Identify which cell holds the provided text, then report its (X, Y) central coordinate. 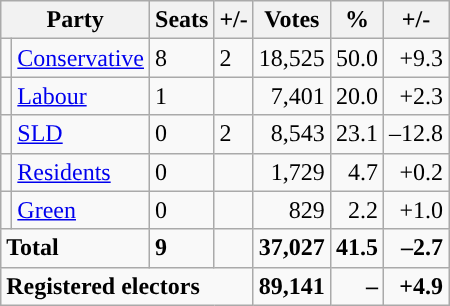
8 (182, 58)
+0.2 (416, 172)
–12.8 (416, 134)
+2.3 (416, 96)
7,401 (292, 96)
1 (182, 96)
Labour (81, 96)
–2.7 (416, 248)
1,729 (292, 172)
20.0 (356, 96)
Party (76, 20)
829 (292, 210)
37,027 (292, 248)
Residents (81, 172)
50.0 (356, 58)
23.1 (356, 134)
Total (76, 248)
41.5 (356, 248)
+1.0 (416, 210)
Conservative (81, 58)
9 (182, 248)
18,525 (292, 58)
8,543 (292, 134)
+9.3 (416, 58)
+4.9 (416, 286)
% (356, 20)
Green (81, 210)
4.7 (356, 172)
89,141 (292, 286)
2.2 (356, 210)
Seats (182, 20)
SLD (81, 134)
Registered electors (128, 286)
– (356, 286)
Votes (292, 20)
